Output the (X, Y) coordinate of the center of the cell containing the given text.  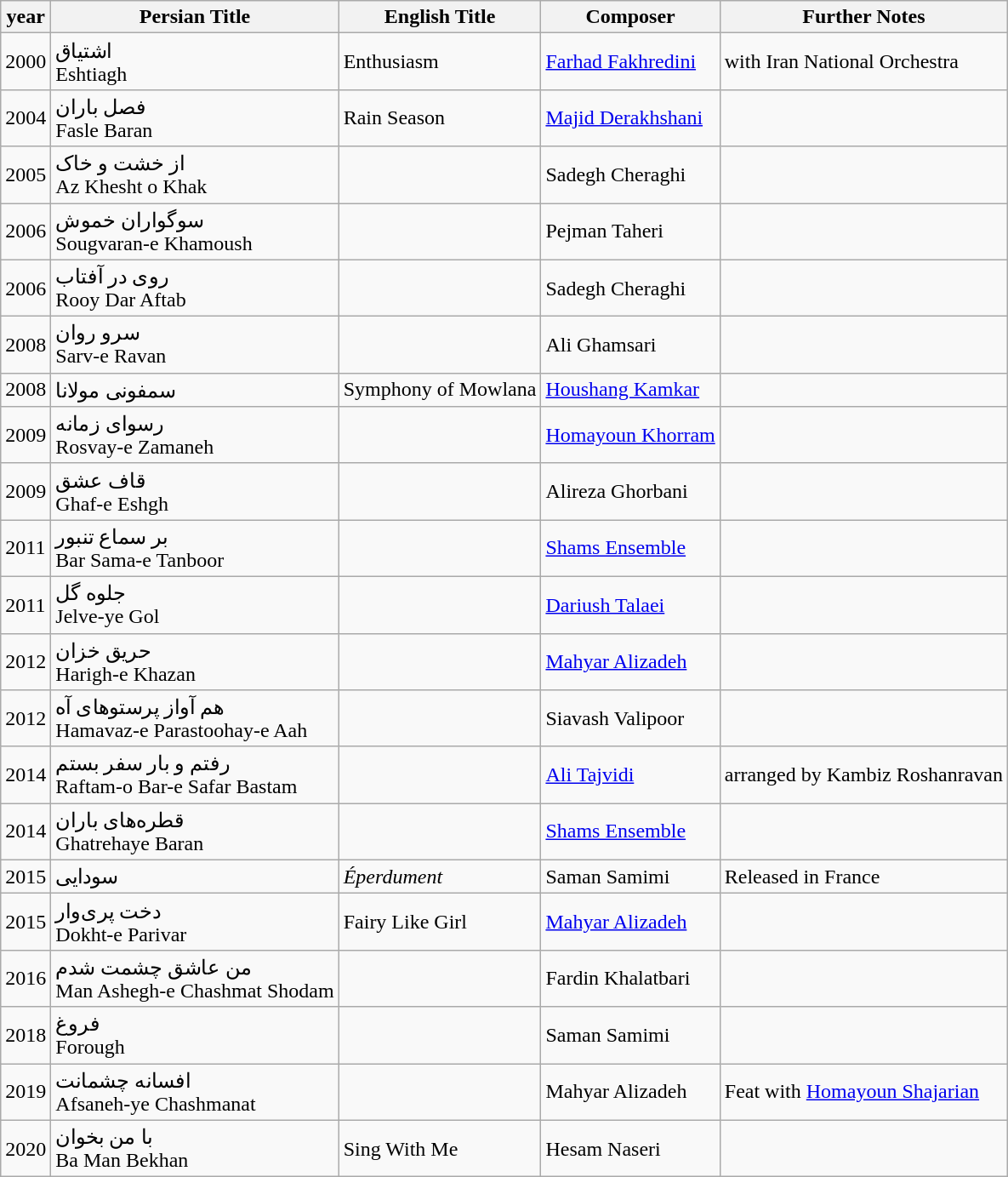
English Title (440, 17)
رفتم و بار سفر بستمRaftam-o Bar-e Safar Bastam (195, 774)
Enthusiasm (440, 61)
روی در آفتابRooy Dar Aftab (195, 288)
سرو روانSarv-e Ravan (195, 346)
2000 (26, 61)
2019 (26, 1093)
جلوه گلJelve-ye Gol (195, 604)
Further Notes (863, 17)
من عاشق چشمت شدمMan Ashegh-e Chashmat Shodam (195, 979)
Ali Tajvidi (630, 774)
اشتیاقEshtiagh (195, 61)
arranged by Kambiz Roshanravan (863, 774)
Rain Season (440, 117)
Fardin Khalatbari (630, 979)
Dariush Talaei (630, 604)
Composer (630, 17)
2016 (26, 979)
Farhad Fakhredini (630, 61)
year (26, 17)
قاف عشقGhaf-e Eshgh (195, 492)
هم آواز پرستوهای آهHamavaz-e Parastoohay-e Aah (195, 718)
2004 (26, 117)
Ali Ghamsari (630, 346)
سمفونی مولانا (195, 390)
Siavash Valipoor (630, 718)
Houshang Kamkar (630, 390)
Éperdument (440, 877)
Fairy Like Girl (440, 923)
with Iran National Orchestra (863, 61)
Symphony of Mowlana (440, 390)
Sing With Me (440, 1149)
Alireza Ghorbani (630, 492)
افسانه چشمانتAfsaneh-ye Chashmanat (195, 1093)
رسوای زمانهRosvay-e Zamaneh (195, 436)
Majid Derakhshani (630, 117)
2018 (26, 1035)
قطره‌های بارانGhatrehaye Baran (195, 832)
از خشت و خاکAz Khesht o Khak (195, 175)
فروغForough (195, 1035)
Released in France (863, 877)
Feat with Homayoun Shajarian (863, 1093)
دخت پری‌وارDokht-e Parivar (195, 923)
Pejman Taheri (630, 231)
2005 (26, 175)
سوگواران خموشSougvaran-e Khamoush (195, 231)
سودایی (195, 877)
Hesam Naseri (630, 1149)
حریق خزانHarigh-e Khazan (195, 662)
با من بخوانBa Man Bekhan (195, 1149)
فصل بارانFasle Baran (195, 117)
Persian Title (195, 17)
بر سماع تنبورBar Sama-e Tanboor (195, 548)
Homayoun Khorram (630, 436)
2020 (26, 1149)
